Locate the cell with the specified text and output its [x, y] center coordinate. 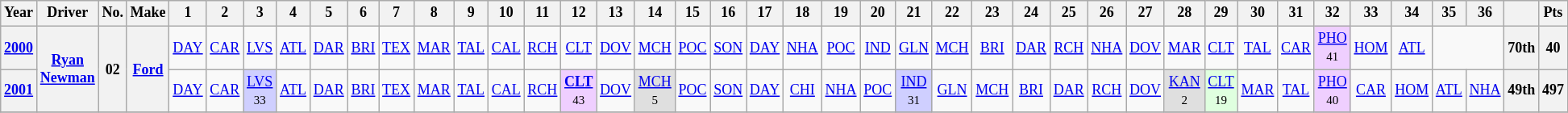
9 [471, 13]
No. [113, 13]
10 [506, 13]
CLT19 [1221, 91]
Ryan Newman [68, 69]
13 [616, 13]
5 [329, 13]
17 [765, 13]
LVS33 [260, 91]
LVS [260, 48]
MCH5 [655, 91]
4 [293, 13]
70th [1522, 48]
CHI [803, 91]
8 [434, 13]
7 [397, 13]
26 [1107, 13]
30 [1258, 13]
IND31 [914, 91]
12 [579, 13]
31 [1296, 13]
36 [1485, 13]
21 [914, 13]
14 [655, 13]
22 [952, 13]
32 [1332, 13]
1 [188, 13]
IND [878, 48]
497 [1553, 91]
3 [260, 13]
25 [1069, 13]
2001 [19, 91]
16 [729, 13]
24 [1032, 13]
6 [363, 13]
Driver [68, 13]
Make [148, 13]
11 [543, 13]
40 [1553, 48]
27 [1146, 13]
Year [19, 13]
29 [1221, 13]
Ford [148, 69]
18 [803, 13]
02 [113, 69]
28 [1184, 13]
34 [1412, 13]
20 [878, 13]
2 [225, 13]
23 [992, 13]
15 [692, 13]
2000 [19, 48]
PHO40 [1332, 91]
49th [1522, 91]
PHO41 [1332, 48]
CLT43 [579, 91]
19 [841, 13]
Pts [1553, 13]
33 [1370, 13]
KAN2 [1184, 91]
35 [1449, 13]
